Scan for the cell matching the given text and deliver its [x, y] coordinate at center. 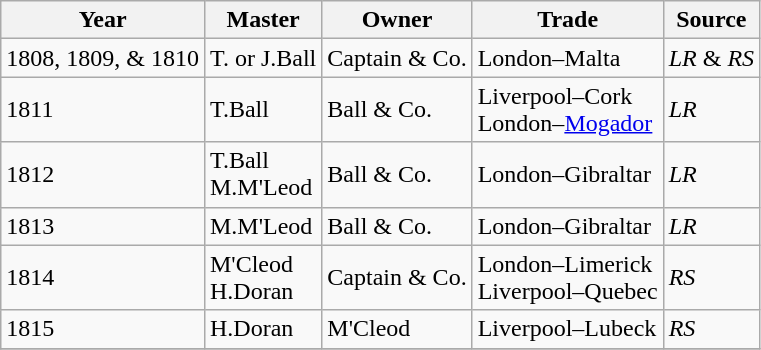
T.BallM.M'Leod [262, 174]
1813 [103, 226]
1808, 1809, & 1810 [103, 58]
London–Malta [568, 58]
M.M'Leod [262, 226]
H.Doran [262, 329]
Source [711, 20]
Year [103, 20]
M'Cleod [397, 329]
1811 [103, 110]
T. or J.Ball [262, 58]
Owner [397, 20]
Master [262, 20]
T.Ball [262, 110]
1815 [103, 329]
Trade [568, 20]
London–LimerickLiverpool–Quebec [568, 278]
Liverpool–Lubeck [568, 329]
Liverpool–CorkLondon–Mogador [568, 110]
1812 [103, 174]
M'CleodH.Doran [262, 278]
1814 [103, 278]
LR & RS [711, 58]
